Determine the [x, y] coordinate at the center of the cell enclosing the given text.  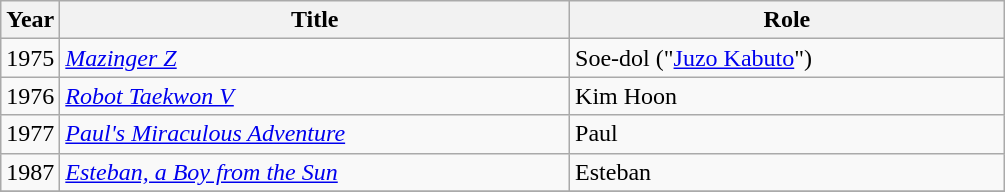
Role [788, 20]
Paul [788, 134]
Mazinger Z [315, 58]
Esteban, a Boy from the Sun [315, 172]
Esteban [788, 172]
Robot Taekwon V [315, 96]
Year [30, 20]
Paul's Miraculous Adventure [315, 134]
Kim Hoon [788, 96]
1977 [30, 134]
Soe-dol ("Juzo Kabuto") [788, 58]
1976 [30, 96]
1975 [30, 58]
Title [315, 20]
1987 [30, 172]
